Return the (X, Y) coordinate for the center point of the cell that contains the specified text.  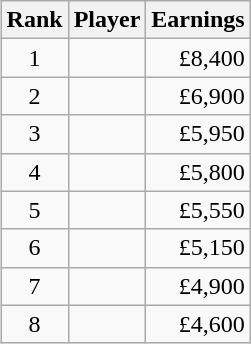
1 (34, 58)
3 (34, 134)
£6,900 (198, 96)
8 (34, 324)
£5,800 (198, 172)
4 (34, 172)
7 (34, 286)
£4,600 (198, 324)
£4,900 (198, 286)
Player (107, 20)
£8,400 (198, 58)
5 (34, 210)
Rank (34, 20)
£5,150 (198, 248)
£5,950 (198, 134)
Earnings (198, 20)
6 (34, 248)
2 (34, 96)
£5,550 (198, 210)
